Provide the [X, Y] coordinate of the cell's center where the given text is located.  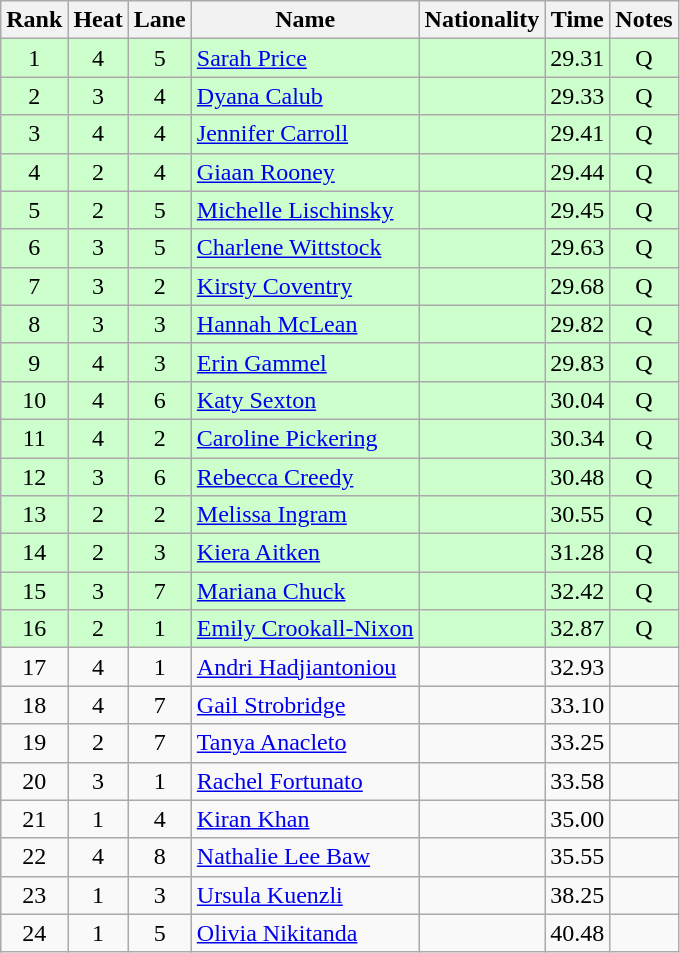
Andri Hadjiantoniou [305, 667]
Jennifer Carroll [305, 134]
24 [34, 933]
31.28 [578, 553]
16 [34, 629]
Caroline Pickering [305, 438]
29.68 [578, 286]
29.44 [578, 172]
11 [34, 438]
35.00 [578, 819]
17 [34, 667]
Nationality [482, 20]
Kirsty Coventry [305, 286]
13 [34, 515]
15 [34, 591]
Name [305, 20]
38.25 [578, 895]
Dyana Calub [305, 96]
40.48 [578, 933]
29.45 [578, 210]
22 [34, 857]
32.93 [578, 667]
Rachel Fortunato [305, 781]
12 [34, 477]
Kiera Aitken [305, 553]
32.87 [578, 629]
18 [34, 705]
33.58 [578, 781]
21 [34, 819]
14 [34, 553]
29.41 [578, 134]
Hannah McLean [305, 324]
Rank [34, 20]
Ursula Kuenzli [305, 895]
29.31 [578, 58]
Katy Sexton [305, 400]
Kiran Khan [305, 819]
Erin Gammel [305, 362]
29.83 [578, 362]
20 [34, 781]
10 [34, 400]
Heat [98, 20]
Giaan Rooney [305, 172]
Melissa Ingram [305, 515]
30.34 [578, 438]
Charlene Wittstock [305, 248]
33.10 [578, 705]
35.55 [578, 857]
Mariana Chuck [305, 591]
30.48 [578, 477]
23 [34, 895]
Lane [160, 20]
Gail Strobridge [305, 705]
29.63 [578, 248]
Nathalie Lee Baw [305, 857]
32.42 [578, 591]
30.04 [578, 400]
19 [34, 743]
Tanya Anacleto [305, 743]
9 [34, 362]
Notes [644, 20]
Michelle Lischinsky [305, 210]
29.82 [578, 324]
33.25 [578, 743]
Sarah Price [305, 58]
Time [578, 20]
Olivia Nikitanda [305, 933]
29.33 [578, 96]
Rebecca Creedy [305, 477]
Emily Crookall-Nixon [305, 629]
30.55 [578, 515]
